From the cell containing the given text, extract its center point as [X, Y] coordinate. 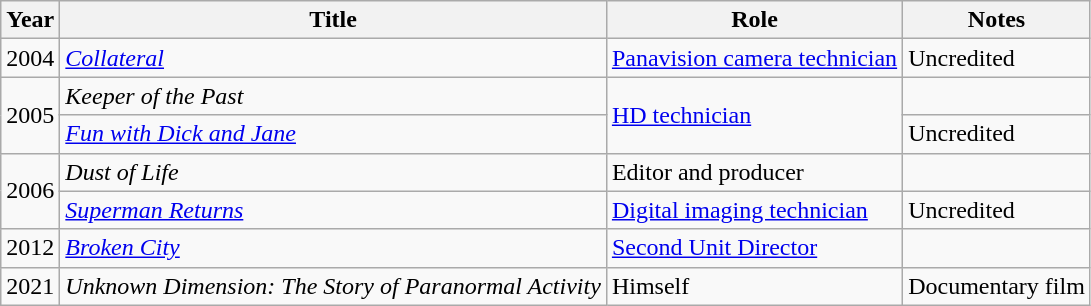
Keeper of the Past [334, 96]
Digital imaging technician [754, 210]
Unknown Dimension: The Story of Paranormal Activity [334, 286]
2005 [30, 115]
2004 [30, 58]
Himself [754, 286]
2006 [30, 191]
Second Unit Director [754, 248]
Fun with Dick and Jane [334, 134]
HD technician [754, 115]
2012 [30, 248]
Documentary film [997, 286]
Editor and producer [754, 172]
Panavision camera technician [754, 58]
Title [334, 20]
Broken City [334, 248]
Year [30, 20]
Superman Returns [334, 210]
Dust of Life [334, 172]
Notes [997, 20]
2021 [30, 286]
Role [754, 20]
Collateral [334, 58]
